Detect which cell encompasses the target text, then output its [x, y] center coordinate. 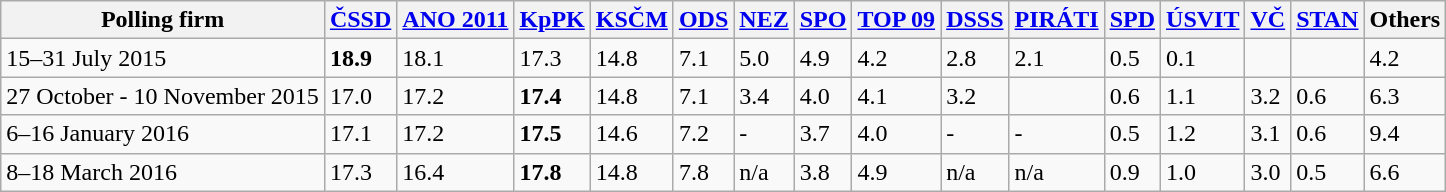
2.1 [1056, 58]
SPD [1132, 20]
17.5 [552, 134]
7.2 [703, 134]
18.1 [456, 58]
STAN [1328, 20]
NEZ [764, 20]
PIRÁTI [1056, 20]
4.1 [896, 96]
2.8 [975, 58]
ODS [703, 20]
17.4 [552, 96]
18.9 [360, 58]
1.0 [1203, 172]
7.8 [703, 172]
3.1 [1268, 134]
1.1 [1203, 96]
6.6 [1405, 172]
3.4 [764, 96]
6.3 [1405, 96]
6–16 January 2016 [163, 134]
Polling firm [163, 20]
15–31 July 2015 [163, 58]
3.7 [823, 134]
KpPK [552, 20]
TOP 09 [896, 20]
SPO [823, 20]
ÚSVIT [1203, 20]
5.0 [764, 58]
1.2 [1203, 134]
ČSSD [360, 20]
9.4 [1405, 134]
8–18 March 2016 [163, 172]
3.0 [1268, 172]
3.8 [823, 172]
DSSS [975, 20]
14.6 [632, 134]
KSČM [632, 20]
0.9 [1132, 172]
Others [1405, 20]
17.1 [360, 134]
16.4 [456, 172]
17.0 [360, 96]
ANO 2011 [456, 20]
27 October - 10 November 2015 [163, 96]
0.1 [1203, 58]
VČ [1268, 20]
17.8 [552, 172]
